Locate the cell with the specified text and output its [X, Y] center coordinate. 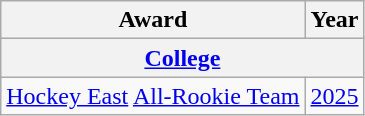
Year [334, 20]
Award [153, 20]
2025 [334, 96]
College [182, 58]
Hockey East All-Rookie Team [153, 96]
